Return the [x, y] coordinate for the center point of the cell that contains the specified text.  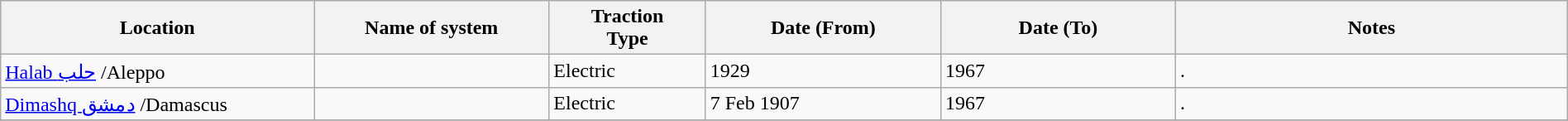
Name of system [432, 28]
Halab حلب /Aleppo [157, 71]
Dimashq دمشق /Damascus [157, 104]
1929 [823, 71]
7 Feb 1907 [823, 104]
Date (To) [1058, 28]
Notes [1372, 28]
Date (From) [823, 28]
TractionType [627, 28]
Location [157, 28]
